Search for the cell housing the specified text and yield its [x, y] center coordinate. 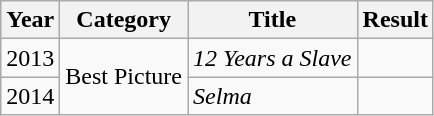
Best Picture [124, 77]
2013 [30, 58]
Title [273, 20]
Selma [273, 96]
Result [395, 20]
12 Years a Slave [273, 58]
Year [30, 20]
2014 [30, 96]
Category [124, 20]
